Find where the given text appears and provide that cell's center as [x, y] coordinate. 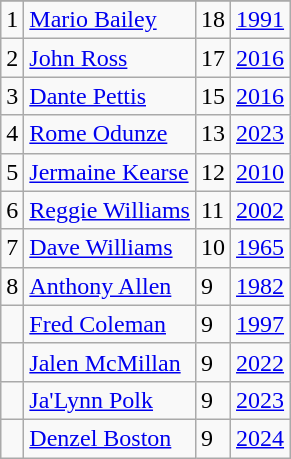
8 [12, 286]
Fred Coleman [110, 324]
John Ross [110, 58]
2024 [260, 438]
7 [12, 248]
Ja'Lynn Polk [110, 400]
10 [212, 248]
12 [212, 172]
Dante Pettis [110, 96]
Anthony Allen [110, 286]
1982 [260, 286]
2 [12, 58]
5 [12, 172]
4 [12, 134]
Rome Odunze [110, 134]
1991 [260, 20]
15 [212, 96]
1997 [260, 324]
13 [212, 134]
Jermaine Kearse [110, 172]
1 [12, 20]
2022 [260, 362]
Reggie Williams [110, 210]
3 [12, 96]
17 [212, 58]
18 [212, 20]
Mario Bailey [110, 20]
6 [12, 210]
Jalen McMillan [110, 362]
1965 [260, 248]
Denzel Boston [110, 438]
2002 [260, 210]
11 [212, 210]
Dave Williams [110, 248]
2010 [260, 172]
